Extract the (x, y) coordinate from the center of the cell holding the provided text.  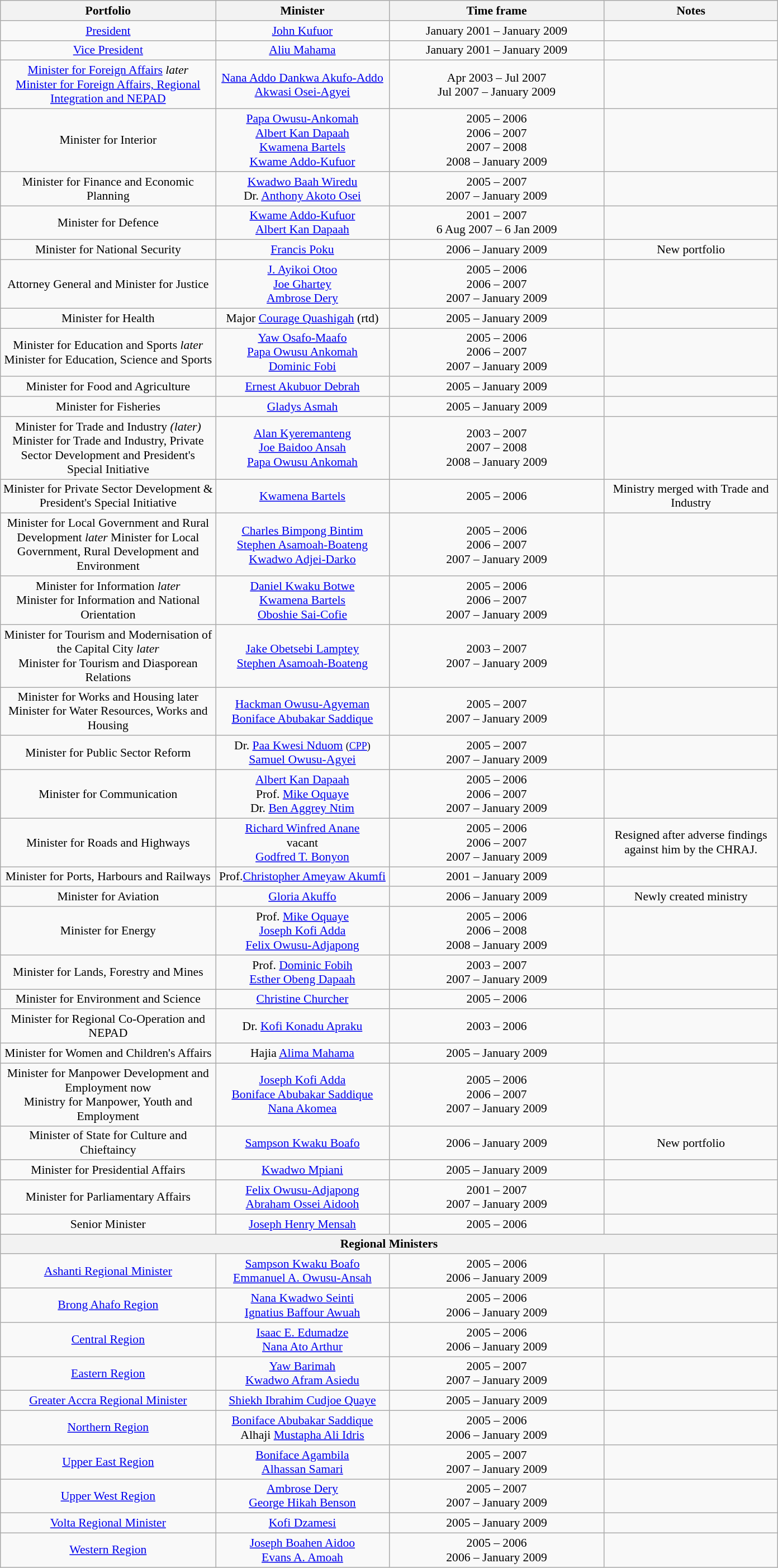
Minister for Women and Children's Affairs (108, 1054)
Minister for Trade and Industry (later)Minister for Trade and Industry, Private Sector Development and President's Special Initiative (108, 448)
Attorney General and Minister for Justice (108, 284)
Ministry merged with Trade and Industry (691, 497)
Richard Winfred AnanevacantGodfred T. Bonyon (302, 842)
Kwadwo Baah WireduDr. Anthony Akoto Osei (302, 189)
Minister of State for Culture and Chieftaincy (108, 1143)
2005 – 20062006 – 20072007 – 20082008 – January 2009 (496, 140)
Minister for Communication (108, 794)
Newly created ministry (691, 897)
Minister for Fisheries (108, 407)
Sampson Kwaku BoafoEmmanuel A. Owusu-Ansah (302, 1272)
Isaac E. EdumadzeNana Ato Arthur (302, 1340)
Regional Ministers (389, 1244)
Yaw Osafo-MaafoPapa Owusu AnkomahDominic Fobi (302, 352)
Alan KyeremantengJoe Baidoo AnsahPapa Owusu Ankomah (302, 448)
Minister for Lands, Forestry and Mines (108, 972)
Senior Minister (108, 1224)
Minister for Defence (108, 223)
Ambrose DeryGeorge Hikah Benson (302, 1496)
Joseph Boahen AidooEvans A. Amoah (302, 1550)
Minister for Tourism and Modernisation of the Capital City laterMinister for Tourism and Diasporean Relations (108, 656)
Kwamena Bartels (302, 497)
Prof. Dominic FobihEsther Obeng Dapaah (302, 972)
J. Ayikoi OtooJoe GharteyAmbrose Dery (302, 284)
Time frame (496, 11)
Minister for Finance and Economic Planning (108, 189)
Resigned after adverse findings against him by the CHRAJ. (691, 842)
Joseph Henry Mensah (302, 1224)
Greater Accra Regional Minister (108, 1401)
Ashanti Regional Minister (108, 1272)
Minister for Environment and Science (108, 999)
Upper East Region (108, 1462)
Christine Churcher (302, 999)
Nana Kwadwo SeintiIgnatius Baffour Awuah (302, 1305)
Francis Poku (302, 250)
Minister for National Security (108, 250)
Minister for Information laterMinister for Information and National Orientation (108, 601)
Minister for Local Government and Rural Development later Minister for Local Government, Rural Development and Environment (108, 545)
Ernest Akubuor Debrah (302, 387)
Portfolio (108, 11)
Hackman Owusu-AgyemanBoniface Abubakar Saddique (302, 711)
Notes (691, 11)
Minister for Regional Co-Operation and NEPAD (108, 1027)
Felix Owusu-AdjapongAbraham Ossei Aidooh (302, 1197)
President (108, 31)
Aliu Mahama (302, 50)
2001 – January 2009 (496, 877)
Minister for Aviation (108, 897)
Minister for Energy (108, 931)
2003 – 2006 (496, 1027)
Gloria Akuffo (302, 897)
Vice President (108, 50)
Prof. Mike OquayeJoseph Kofi AddaFelix Owusu-Adjapong (302, 931)
Sampson Kwaku Boafo (302, 1143)
Nana Addo Dankwa Akufo-AddoAkwasi Osei-Agyei (302, 85)
Kwame Addo-KufuorAlbert Kan Dapaah (302, 223)
Boniface AgambilaAlhassan Samari (302, 1462)
Minister for Works and Housing later Minister for Water Resources, Works and Housing (108, 711)
2001 – 20076 Aug 2007 – 6 Jan 2009 (496, 223)
Minister for Interior (108, 140)
2005 – 20062006 – 20082008 – January 2009 (496, 931)
Dr. Paa Kwesi Nduom (CPP)Samuel Owusu-Agyei (302, 753)
Shiekh Ibrahim Cudjoe Quaye (302, 1401)
Northern Region (108, 1428)
Joseph Kofi AddaBoniface Abubakar SaddiqueNana Akomea (302, 1094)
Charles Bimpong BintimStephen Asamoah-BoatengKwadwo Adjei-Darko (302, 545)
Hajia Alima Mahama (302, 1054)
Albert Kan DapaahProf. Mike OquayeDr. Ben Aggrey Ntim (302, 794)
Volta Regional Minister (108, 1523)
Boniface Abubakar SaddiqueAlhaji Mustapha Ali Idris (302, 1428)
Minister for Health (108, 318)
Minister for Food and Agriculture (108, 387)
Minister (302, 11)
Apr 2003 – Jul 2007Jul 2007 – January 2009 (496, 85)
2001 – 20072007 – January 2009 (496, 1197)
Gladys Asmah (302, 407)
2003 – 20072007 – 20082008 – January 2009 (496, 448)
Papa Owusu-AnkomahAlbert Kan DapaahKwamena BartelsKwame Addo-Kufuor (302, 140)
Minister for Foreign Affairs laterMinister for Foreign Affairs, Regional Integration and NEPAD (108, 85)
Western Region (108, 1550)
John Kufuor (302, 31)
Yaw BarimahKwadwo Afram Asiedu (302, 1373)
Minister for Public Sector Reform (108, 753)
Minister for Private Sector Development & President's Special Initiative (108, 497)
Dr. Kofi Konadu Apraku (302, 1027)
Kwadwo Mpiani (302, 1170)
Minister for Parliamentary Affairs (108, 1197)
Minister for Presidential Affairs (108, 1170)
Prof.Christopher Ameyaw Akumfi (302, 877)
Kofi Dzamesi (302, 1523)
Major Courage Quashigah (rtd) (302, 318)
Central Region (108, 1340)
Jake Obetsebi LampteyStephen Asamoah-Boateng (302, 656)
Upper West Region (108, 1496)
Eastern Region (108, 1373)
Minister for Manpower Development and Employment nowMinistry for Manpower, Youth and Employment (108, 1094)
Minister for Ports, Harbours and Railways (108, 877)
Daniel Kwaku BotweKwamena BartelsOboshie Sai-Cofie (302, 601)
Minister for Education and Sports later Minister for Education, Science and Sports (108, 352)
Minister for Roads and Highways (108, 842)
Brong Ahafo Region (108, 1305)
